Search for the cell housing the specified text and yield its (X, Y) center coordinate. 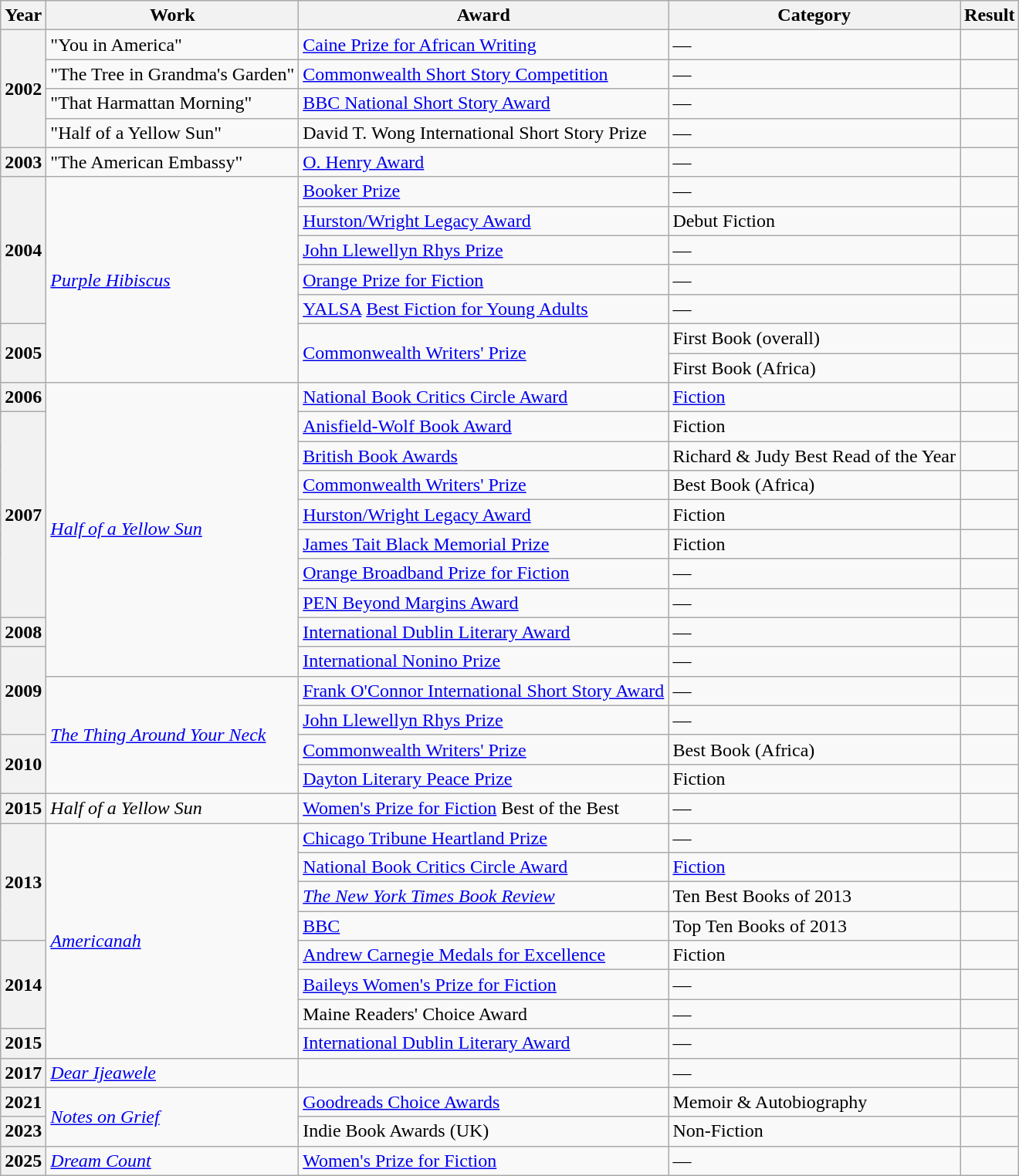
2008 (23, 632)
The Thing Around Your Neck (173, 735)
2014 (23, 985)
Category (814, 15)
Purple Hibiscus (173, 279)
Richard & Judy Best Read of the Year (814, 456)
2010 (23, 764)
O. Henry Award (483, 162)
2009 (23, 691)
2017 (23, 1073)
First Book (Africa) (814, 368)
PEN Beyond Margins Award (483, 603)
2023 (23, 1131)
BBC National Short Story Award (483, 103)
2005 (23, 353)
YALSA Best Fiction for Young Adults (483, 309)
Indie Book Awards (UK) (483, 1131)
David T. Wong International Short Story Prize (483, 133)
Goodreads Choice Awards (483, 1102)
First Book (overall) (814, 338)
Anisfield-Wolf Book Award (483, 427)
Women's Prize for Fiction (483, 1161)
"The American Embassy" (173, 162)
Non-Fiction (814, 1131)
Result (990, 15)
British Book Awards (483, 456)
BBC (483, 926)
Top Ten Books of 2013 (814, 926)
Dream Count (173, 1161)
Notes on Grief (173, 1117)
International Nonino Prize (483, 661)
Debut Fiction (814, 221)
Orange Broadband Prize for Fiction (483, 573)
Dayton Literary Peace Prize (483, 779)
Chicago Tribune Heartland Prize (483, 837)
2021 (23, 1102)
Work (173, 15)
Dear Ijeawele (173, 1073)
Ten Best Books of 2013 (814, 897)
Orange Prize for Fiction (483, 279)
James Tait Black Memorial Prize (483, 544)
2006 (23, 397)
2007 (23, 515)
2025 (23, 1161)
2003 (23, 162)
2013 (23, 881)
Year (23, 15)
"You in America" (173, 45)
"That Harmattan Morning" (173, 103)
Caine Prize for African Writing (483, 45)
Baileys Women's Prize for Fiction (483, 985)
Andrew Carnegie Medals for Excellence (483, 955)
Award (483, 15)
Maine Readers' Choice Award (483, 1014)
"Half of a Yellow Sun" (173, 133)
2004 (23, 250)
The New York Times Book Review (483, 897)
2002 (23, 89)
Booker Prize (483, 191)
Women's Prize for Fiction Best of the Best (483, 808)
"The Tree in Grandma's Garden" (173, 74)
Commonwealth Short Story Competition (483, 74)
Memoir & Autobiography (814, 1102)
Americanah (173, 940)
Frank O'Connor International Short Story Award (483, 691)
